Output the [x, y] coordinate of the center of the cell containing the given text.  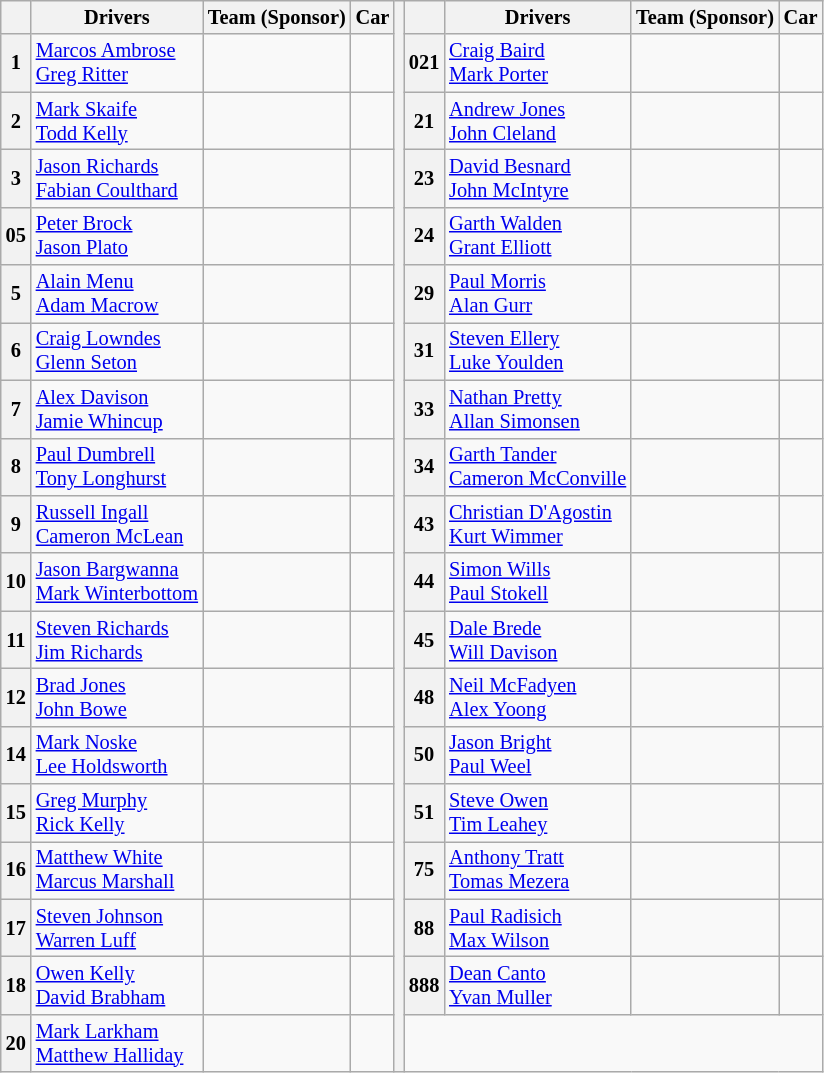
44 [424, 582]
Andrew Jones John Cleland [538, 121]
Alex Davison Jamie Whincup [117, 409]
88 [424, 928]
9 [16, 524]
3 [16, 178]
10 [16, 582]
Mark Larkham Matthew Halliday [117, 1043]
Matthew White Marcus Marshall [117, 870]
Greg Murphy Rick Kelly [117, 813]
Mark Skaife Todd Kelly [117, 121]
14 [16, 755]
15 [16, 813]
20 [16, 1043]
1 [16, 63]
51 [424, 813]
Craig Baird Mark Porter [538, 63]
11 [16, 640]
Christian D'Agostin Kurt Wimmer [538, 524]
5 [16, 294]
Owen Kelly David Brabham [117, 985]
Nathan Pretty Allan Simonsen [538, 409]
34 [424, 467]
Neil McFadyen Alex Yoong [538, 697]
Garth Walden Grant Elliott [538, 236]
6 [16, 351]
05 [16, 236]
Mark Noske Lee Holdsworth [117, 755]
16 [16, 870]
Russell Ingall Cameron McLean [117, 524]
8 [16, 467]
Steven Johnson Warren Luff [117, 928]
24 [424, 236]
45 [424, 640]
7 [16, 409]
Brad Jones John Bowe [117, 697]
David Besnard John McIntyre [538, 178]
17 [16, 928]
Jason Bargwanna Mark Winterbottom [117, 582]
Steve Owen Tim Leahey [538, 813]
Paul Morris Alan Gurr [538, 294]
Craig Lowndes Glenn Seton [117, 351]
Jason Bright Paul Weel [538, 755]
Paul Dumbrell Tony Longhurst [117, 467]
Garth Tander Cameron McConville [538, 467]
21 [424, 121]
Peter Brock Jason Plato [117, 236]
Anthony Tratt Tomas Mezera [538, 870]
Jason Richards Fabian Coulthard [117, 178]
Marcos Ambrose Greg Ritter [117, 63]
Alain Menu Adam Macrow [117, 294]
18 [16, 985]
33 [424, 409]
Paul Radisich Max Wilson [538, 928]
23 [424, 178]
2 [16, 121]
50 [424, 755]
888 [424, 985]
021 [424, 63]
48 [424, 697]
31 [424, 351]
Dale Brede Will Davison [538, 640]
Steven Ellery Luke Youlden [538, 351]
Dean Canto Yvan Muller [538, 985]
Steven Richards Jim Richards [117, 640]
29 [424, 294]
Simon Wills Paul Stokell [538, 582]
43 [424, 524]
12 [16, 697]
75 [424, 870]
